Locate the cell with the specified text and output its (x, y) center coordinate. 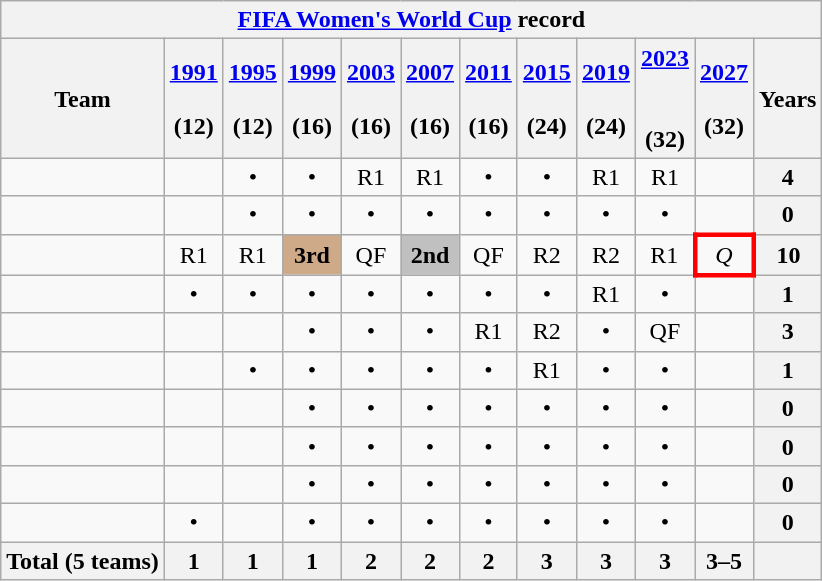
2027(32) (724, 98)
2007(16) (430, 98)
Q (724, 254)
2015 (24) (546, 98)
Years (788, 98)
2011(16) (489, 98)
Team (83, 98)
1999(16) (312, 98)
1995(12) (252, 98)
2nd (430, 254)
1991(12) (194, 98)
2023(32) (664, 98)
10 (788, 254)
3–5 (724, 561)
2019(24) (606, 98)
4 (788, 177)
2003(16) (370, 98)
3rd (312, 254)
Total (5 teams) (83, 561)
FIFA Women's World Cup record (412, 20)
